Detect which cell encompasses the target text, then output its (X, Y) center coordinate. 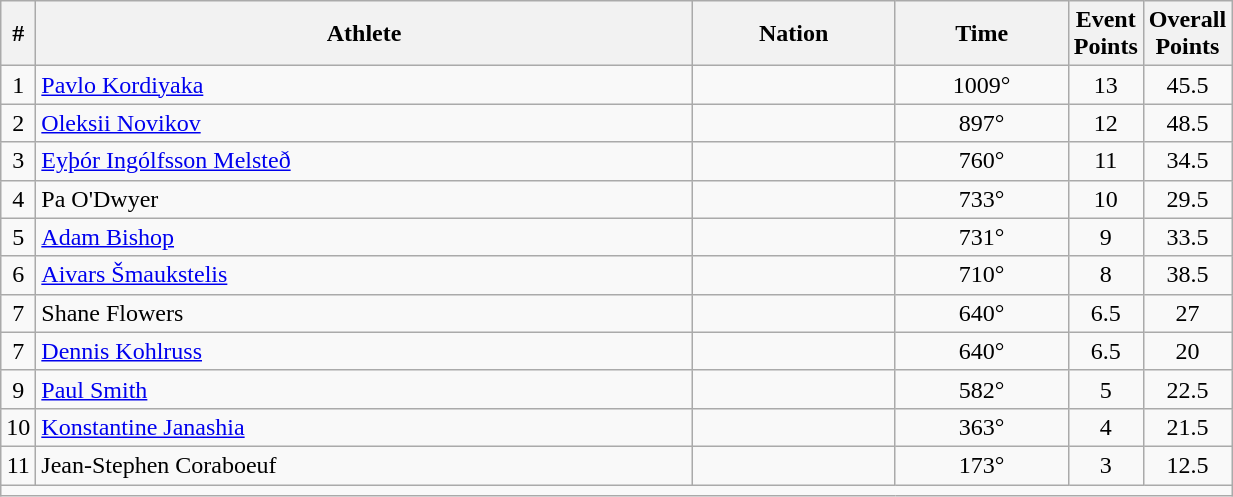
Adam Bishop (364, 237)
Eyþór Ingólfsson Melsteð (364, 161)
Nation (794, 34)
Pa O'Dwyer (364, 199)
Overall Points (1187, 34)
2 (18, 123)
1 (18, 85)
12.5 (1187, 465)
Event Points (1106, 34)
897° (982, 123)
Aivars Šmaukstelis (364, 275)
20 (1187, 351)
13 (1106, 85)
Athlete (364, 34)
Konstantine Janashia (364, 427)
733° (982, 199)
34.5 (1187, 161)
6 (18, 275)
Oleksii Novikov (364, 123)
363° (982, 427)
38.5 (1187, 275)
760° (982, 161)
173° (982, 465)
Jean-Stephen Coraboeuf (364, 465)
582° (982, 389)
21.5 (1187, 427)
12 (1106, 123)
Paul Smith (364, 389)
29.5 (1187, 199)
Time (982, 34)
Pavlo Kordiyaka (364, 85)
1009° (982, 85)
731° (982, 237)
8 (1106, 275)
45.5 (1187, 85)
# (18, 34)
710° (982, 275)
Shane Flowers (364, 313)
27 (1187, 313)
22.5 (1187, 389)
33.5 (1187, 237)
Dennis Kohlruss (364, 351)
48.5 (1187, 123)
